Return [x, y] of the center of cell containing provided text 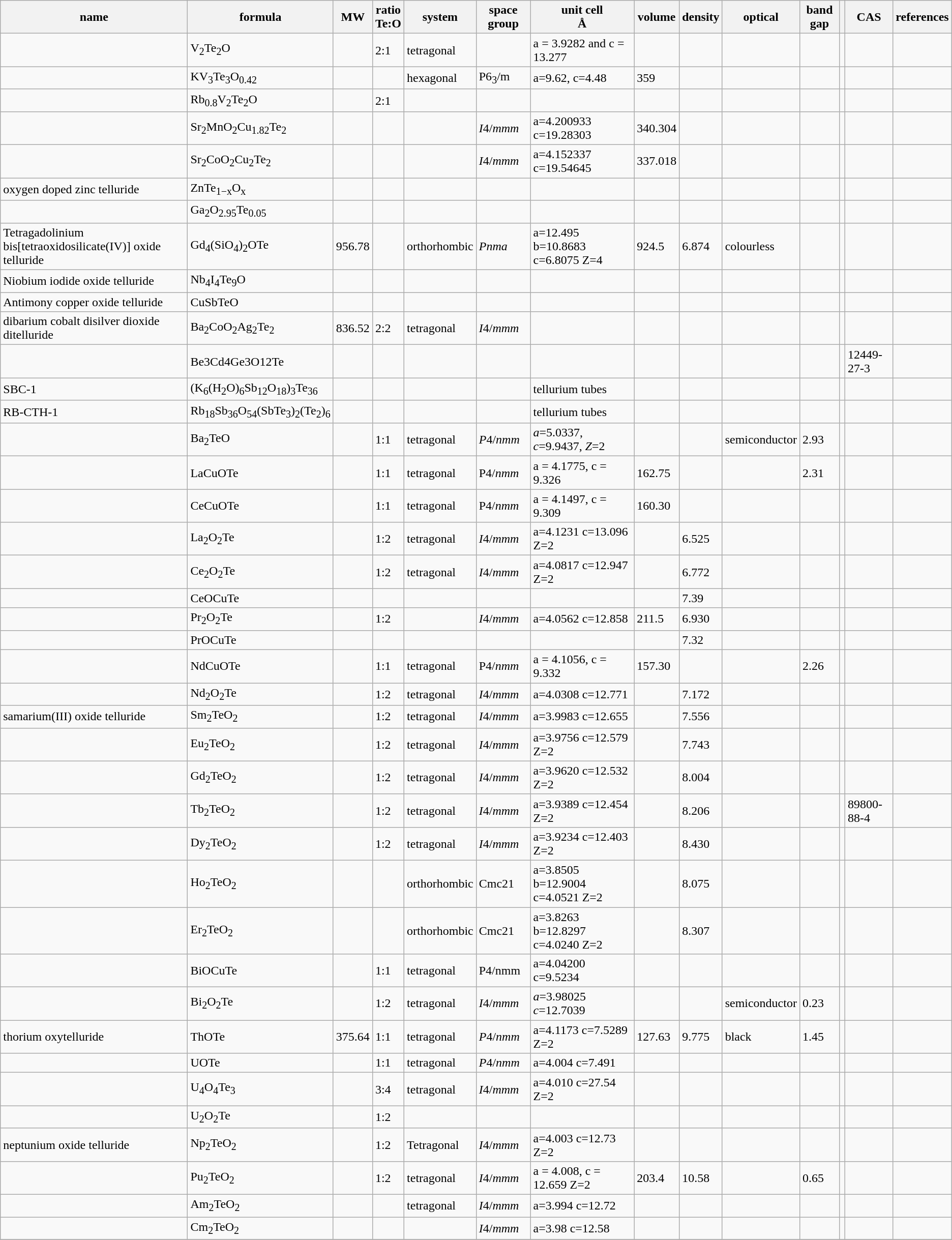
Eu2TeO2 [260, 745]
ratioTe:O [388, 17]
a=4.0817 c=12.947 Z=2 [582, 572]
6.874 [701, 246]
Bi2O2Te [260, 1004]
7.172 [701, 694]
oxygen doped zinc telluride [94, 189]
a=4.010 c=27.54 Z=2 [582, 1089]
a=3.8505 b=12.9004 c=4.0521 Z=2 [582, 883]
8.075 [701, 883]
a=4.1231 c=13.096 Z=2 [582, 539]
Np2TeO2 [260, 1144]
1.45 [819, 1037]
Be3Cd4Ge3O12Te [260, 361]
6.525 [701, 539]
CuSbTeO [260, 302]
10.58 [701, 1178]
P63/m [503, 78]
7.32 [701, 640]
Rb18Sb36O54(SbTe3)2(Te2)6 [260, 411]
dibarium cobalt disilver dioxide ditelluride [94, 329]
Am2TeO2 [260, 1205]
Pu2TeO2 [260, 1178]
(K6(H2O)6Sb12O18)3Te36 [260, 389]
a=3.9389 c=12.454 Z=2 [582, 811]
Tb2TeO2 [260, 811]
a=4.0308 c=12.771 [582, 694]
colourless [761, 246]
6.772 [701, 572]
CeOCuTe [260, 598]
MW [353, 17]
a=12.495 b=10.8683 c=6.8075 Z=4 [582, 246]
SBC-1 [94, 389]
CAS [869, 17]
836.52 [353, 329]
162.75 [657, 473]
337.018 [657, 162]
a=4.152337 c=19.54645 [582, 162]
ThOTe [260, 1037]
density [701, 17]
8.206 [701, 811]
2.93 [819, 439]
3:4 [388, 1089]
thorium oxytelluride [94, 1037]
La2O2Te [260, 539]
volume [657, 17]
Niobium iodide oxide telluride [94, 281]
BiOCuTe [260, 970]
a = 3.9282 and c = 13.277 [582, 50]
a = 4.1497, c = 9.309 [582, 506]
203.4 [657, 1178]
a=4.0562 c=12.858 [582, 619]
band gap [819, 17]
Pr2O2Te [260, 619]
a=3.9234 c=12.403 Z=2 [582, 843]
2.26 [819, 666]
Ho2TeO2 [260, 883]
7.39 [701, 598]
Ce2O2Te [260, 572]
0.65 [819, 1178]
Ba2CoO2Ag2Te2 [260, 329]
a=3.9620 c=12.532 Z=2 [582, 777]
9.775 [701, 1037]
V2Te2O [260, 50]
a=5.0337, c=9.9437, Z=2 [582, 439]
a=3.9756 c=12.579 Z=2 [582, 745]
Nb4I4Te9O [260, 281]
956.78 [353, 246]
Ba2TeO [260, 439]
space group [503, 17]
7.743 [701, 745]
CeCuOTe [260, 506]
7.556 [701, 717]
a=3.8263 b=12.8297 c=4.0240 Z=2 [582, 931]
2.31 [819, 473]
a=4.003 c=12.73 Z=2 [582, 1144]
unit cellÅ [582, 17]
samarium(III) oxide telluride [94, 717]
a=9.62, c=4.48 [582, 78]
Cm2TeO2 [260, 1228]
formula [260, 17]
Nd2O2Te [260, 694]
black [761, 1037]
NdCuOTe [260, 666]
340.304 [657, 128]
Sr2MnO2Cu1.82Te2 [260, 128]
Gd2TeO2 [260, 777]
Sm2TeO2 [260, 717]
8.430 [701, 843]
PrOCuTe [260, 640]
89800-88-4 [869, 811]
a=4.04200 c=9.5234 [582, 970]
Antimony copper oxide telluride [94, 302]
Sr2CoO2Cu2Te2 [260, 162]
a = 4.1775, c = 9.326 [582, 473]
RB-CTH-1 [94, 411]
157.30 [657, 666]
12449-27-3 [869, 361]
Pnma [503, 246]
optical [761, 17]
system [440, 17]
references [923, 17]
Tetragadolinium bis[tetraoxidosilicate(IV)] oxide telluride [94, 246]
ZnTe1−xOx [260, 189]
8.307 [701, 931]
Rb0.8V2Te2O [260, 100]
Ga2O2.95Te0.05 [260, 212]
Gd4(SiO4)2OTe [260, 246]
a=3.98025 c=12.7039 [582, 1004]
neptunium oxide telluride [94, 1144]
8.004 [701, 777]
6.930 [701, 619]
Tetragonal [440, 1144]
a=3.9983 c=12.655 [582, 717]
a=4.004 c=7.491 [582, 1063]
a = 4.1056, c = 9.332 [582, 666]
LaCuOTe [260, 473]
a = 4.008, c = 12.659 Z=2 [582, 1178]
U2O2Te [260, 1117]
924.5 [657, 246]
127.63 [657, 1037]
KV3Te3O0.42 [260, 78]
0.23 [819, 1004]
a=3.98 c=12.58 [582, 1228]
211.5 [657, 619]
name [94, 17]
Er2TeO2 [260, 931]
160.30 [657, 506]
a=4.1173 c=7.5289 Z=2 [582, 1037]
359 [657, 78]
hexagonal [440, 78]
a=4.200933 c=19.28303 [582, 128]
U4O4Te3 [260, 1089]
a=3.994 c=12.72 [582, 1205]
UOTe [260, 1063]
2:2 [388, 329]
Dy2TeO2 [260, 843]
375.64 [353, 1037]
